Locate the cell with the specified text and output its (x, y) center coordinate. 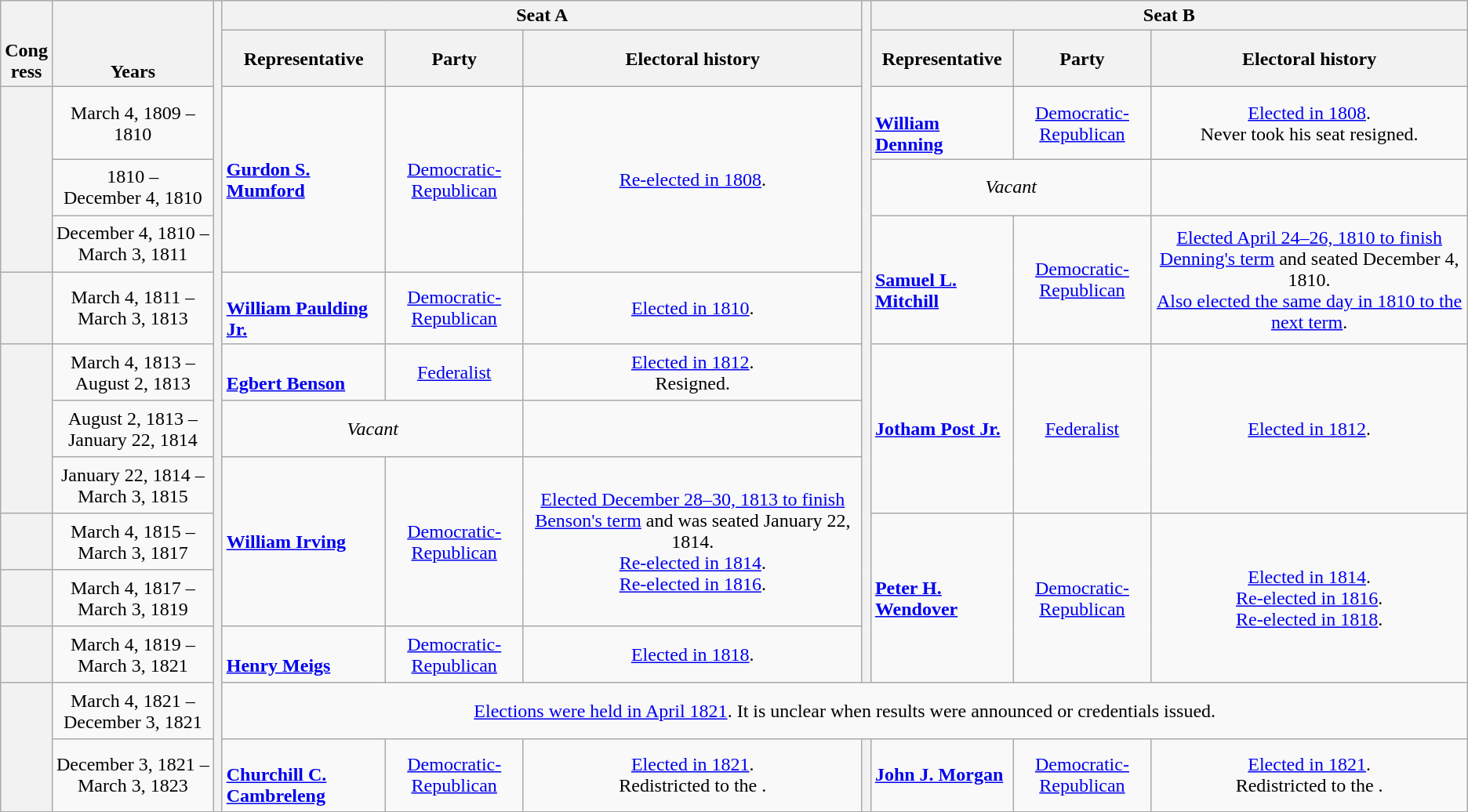
December 4, 1810 –March 3, 1811 (133, 244)
Elected April 24–26, 1810 to finish Denning's term and seated December 4, 1810.Also elected the same day in 1810 to the next term. (1310, 280)
Egbert Benson (303, 372)
Elected in 1812. (1310, 429)
Years (133, 44)
Churchill C. Cambreleng (303, 775)
March 4, 1811 –March 3, 1813 (133, 308)
Elected in 1810. (692, 308)
Elected December 28–30, 1813 to finish Benson's term and was seated January 22, 1814.Re-elected in 1814.Re-elected in 1816. (692, 542)
Samuel L. Mitchill (942, 280)
1810 –December 4, 1810 (133, 187)
William Denning (942, 123)
March 4, 1809 –1810 (133, 123)
William Paulding Jr. (303, 308)
Elected in 1812.Resigned. (692, 372)
January 22, 1814 –March 3, 1815 (133, 485)
Henry Meigs (303, 654)
Gurdon S. Mumford (303, 179)
March 4, 1815 –March 3, 1817 (133, 542)
March 4, 1821 –December 3, 1821 (133, 711)
Elected in 1808.Never took his seat resigned. (1310, 123)
Seat B (1168, 16)
Elected in 1818. (692, 654)
Elected in 1814.Re-elected in 1816.Re-elected in 1818. (1310, 598)
Re-elected in 1808. (692, 179)
Seat A (542, 16)
March 4, 1819 –March 3, 1821 (133, 654)
Congress (27, 44)
Elections were held in April 1821. It is unclear when results were announced or credentials issued. (845, 711)
Jotham Post Jr. (942, 429)
March 4, 1813 –August 2, 1813 (133, 372)
December 3, 1821 –March 3, 1823 (133, 775)
John J. Morgan (942, 775)
August 2, 1813 –January 22, 1814 (133, 429)
William Irving (303, 542)
March 4, 1817 –March 3, 1819 (133, 598)
Peter H. Wendover (942, 598)
